Provide the [X, Y] coordinate of the cell's center where the given text is located.  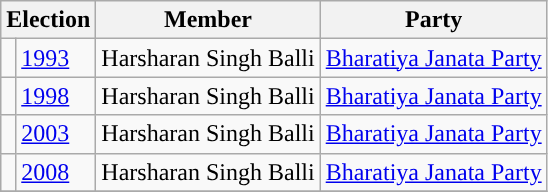
1993 [56, 58]
Member [208, 20]
Election [48, 20]
1998 [56, 96]
2008 [56, 172]
Party [434, 20]
2003 [56, 134]
